Scan for the cell matching the given text and deliver its (X, Y) coordinate at center. 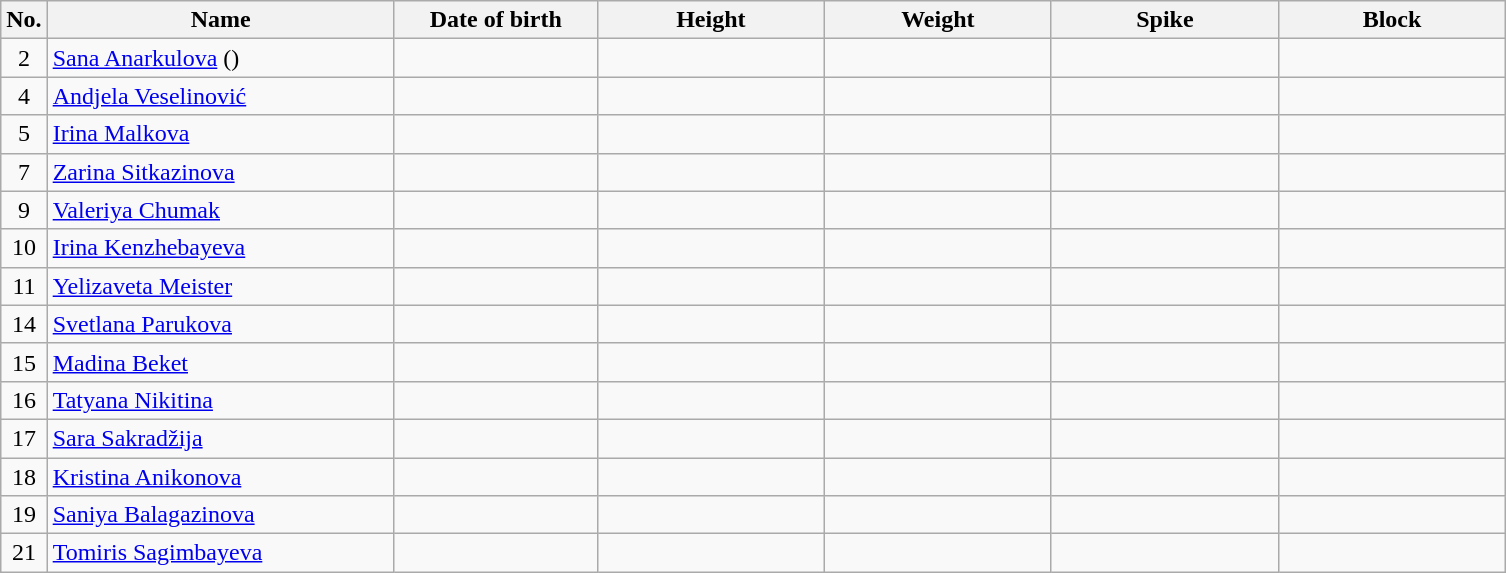
7 (24, 172)
Zarina Sitkazinova (220, 172)
14 (24, 324)
Weight (938, 20)
No. (24, 20)
Date of birth (496, 20)
Tomiris Sagimbayeva (220, 553)
9 (24, 210)
21 (24, 553)
Andjela Veselinović (220, 96)
15 (24, 362)
Sana Anarkulova () (220, 58)
Valeriya Chumak (220, 210)
Irina Malkova (220, 134)
Svetlana Parukova (220, 324)
Name (220, 20)
Madina Beket (220, 362)
10 (24, 248)
18 (24, 477)
16 (24, 400)
5 (24, 134)
Block (1392, 20)
Spike (1164, 20)
Yelizaveta Meister (220, 286)
4 (24, 96)
17 (24, 438)
Kristina Anikonova (220, 477)
Tatyana Nikitina (220, 400)
11 (24, 286)
2 (24, 58)
Irina Kenzhebayeva (220, 248)
19 (24, 515)
Saniya Balagazinova (220, 515)
Sara Sakradžija (220, 438)
Height (710, 20)
